From the cell containing the given text, extract its center point as [X, Y] coordinate. 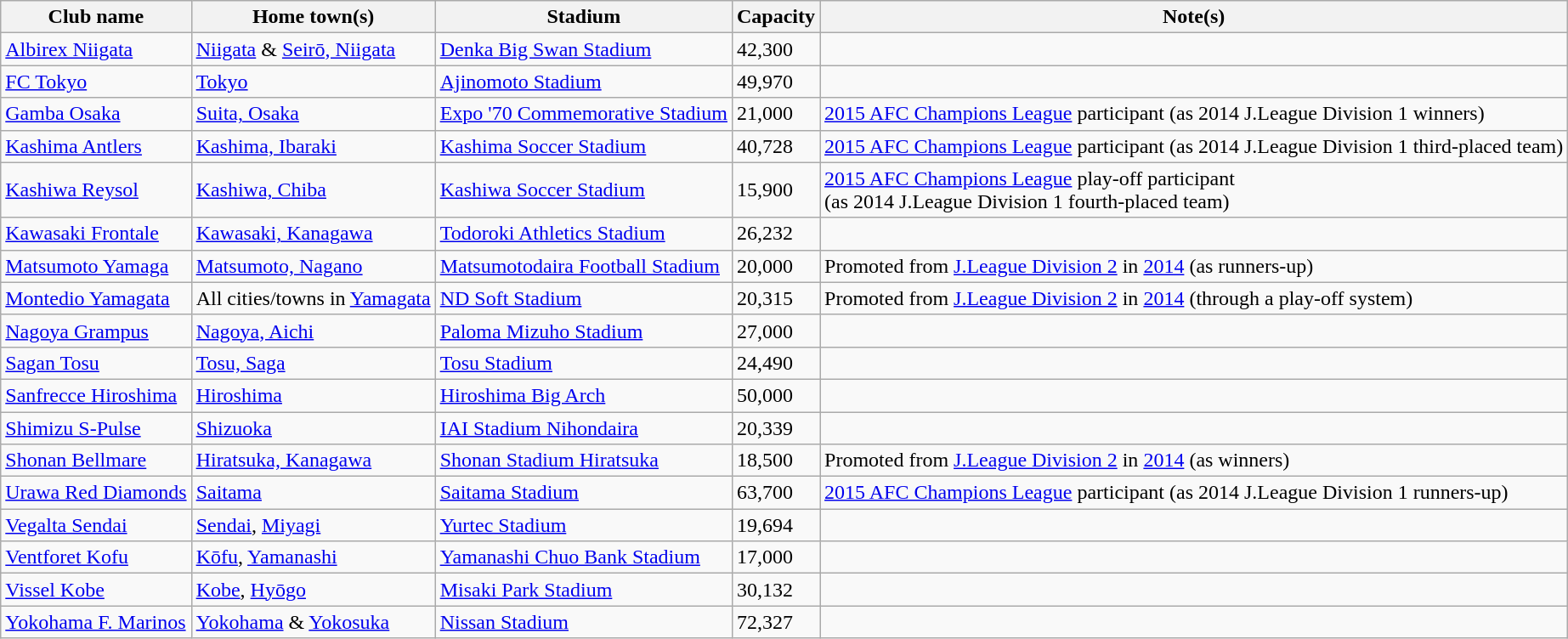
Kōfu, Yamanashi [313, 557]
19,694 [775, 525]
Kashiwa Soccer Stadium [583, 190]
Todoroki Athletics Stadium [583, 234]
Kashiwa, Chiba [313, 190]
Denka Big Swan Stadium [583, 49]
Sendai, Miyagi [313, 525]
24,490 [775, 363]
Promoted from J.League Division 2 in 2014 (through a play-off system) [1194, 298]
Suita, Osaka [313, 114]
18,500 [775, 461]
Shonan Bellmare [96, 461]
Montedio Yamagata [96, 298]
Yokohama & Yokosuka [313, 622]
Yokohama F. Marinos [96, 622]
Vissel Kobe [96, 590]
Expo '70 Commemorative Stadium [583, 114]
49,970 [775, 82]
Kobe, Hyōgo [313, 590]
27,000 [775, 331]
63,700 [775, 493]
Gamba Osaka [96, 114]
All cities/towns in Yamagata [313, 298]
Hiroshima [313, 395]
Kawasaki, Kanagawa [313, 234]
Albirex Niigata [96, 49]
Kashima, Ibaraki [313, 146]
26,232 [775, 234]
20,339 [775, 427]
Capacity [775, 17]
17,000 [775, 557]
Yamanashi Chuo Bank Stadium [583, 557]
Ventforet Kofu [96, 557]
FC Tokyo [96, 82]
40,728 [775, 146]
Niigata & Seirō, Niigata [313, 49]
Yurtec Stadium [583, 525]
Shonan Stadium Hiratsuka [583, 461]
42,300 [775, 49]
Saitama Stadium [583, 493]
Kashima Antlers [96, 146]
Vegalta Sendai [96, 525]
Matsumoto Yamaga [96, 266]
Paloma Mizuho Stadium [583, 331]
IAI Stadium Nihondaira [583, 427]
2015 AFC Champions League play-off participant (as 2014 J.League Division 1 fourth-placed team) [1194, 190]
20,000 [775, 266]
30,132 [775, 590]
2015 AFC Champions League participant (as 2014 J.League Division 1 runners-up) [1194, 493]
Home town(s) [313, 17]
Promoted from J.League Division 2 in 2014 (as winners) [1194, 461]
Urawa Red Diamonds [96, 493]
20,315 [775, 298]
Matsumotodaira Football Stadium [583, 266]
Hiratsuka, Kanagawa [313, 461]
Hiroshima Big Arch [583, 395]
Misaki Park Stadium [583, 590]
Nagoya, Aichi [313, 331]
2015 AFC Champions League participant (as 2014 J.League Division 1 third-placed team) [1194, 146]
Promoted from J.League Division 2 in 2014 (as runners-up) [1194, 266]
Sanfrecce Hiroshima [96, 395]
Nagoya Grampus [96, 331]
Sagan Tosu [96, 363]
ND Soft Stadium [583, 298]
Matsumoto, Nagano [313, 266]
2015 AFC Champions League participant (as 2014 J.League Division 1 winners) [1194, 114]
Ajinomoto Stadium [583, 82]
Stadium [583, 17]
Tosu Stadium [583, 363]
50,000 [775, 395]
15,900 [775, 190]
Club name [96, 17]
72,327 [775, 622]
Tokyo [313, 82]
Nissan Stadium [583, 622]
Kashiwa Reysol [96, 190]
Shizuoka [313, 427]
Note(s) [1194, 17]
Saitama [313, 493]
Shimizu S-Pulse [96, 427]
Kawasaki Frontale [96, 234]
Tosu, Saga [313, 363]
21,000 [775, 114]
Kashima Soccer Stadium [583, 146]
